Return the (X, Y) coordinate for the center point of the cell that contains the specified text.  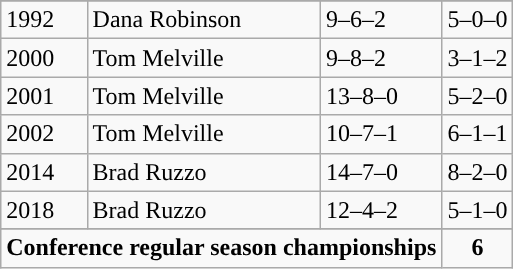
5–0–0 (478, 20)
Dana Robinson (204, 20)
2000 (44, 58)
12–4–2 (380, 210)
3–1–2 (478, 58)
2018 (44, 210)
5–1–0 (478, 210)
6–1–1 (478, 134)
13–8–0 (380, 96)
9–6–2 (380, 20)
2001 (44, 96)
14–7–0 (380, 172)
6 (478, 248)
10–7–1 (380, 134)
2014 (44, 172)
Conference regular season championships (222, 248)
8–2–0 (478, 172)
9–8–2 (380, 58)
2002 (44, 134)
1992 (44, 20)
5–2–0 (478, 96)
